Pinpoint the cell where the given text exists, returning its (X, Y) midpoint coordinate. 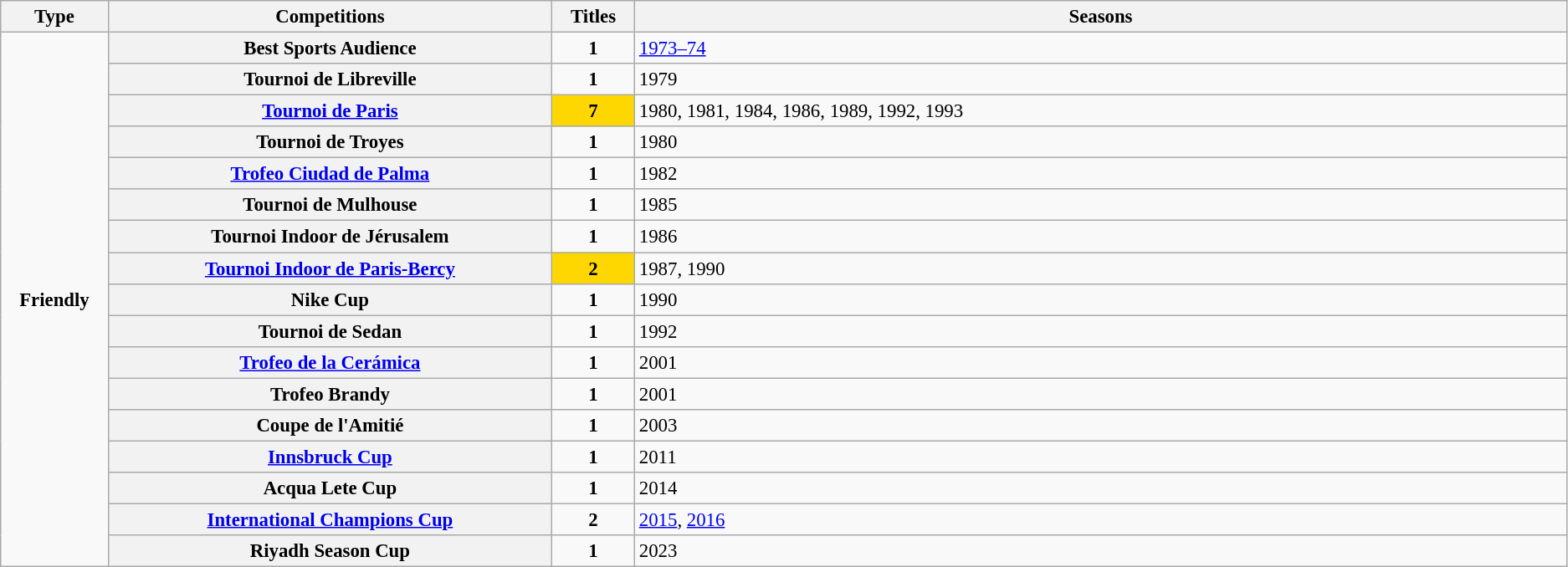
Nike Cup (330, 299)
Riyadh Season Cup (330, 551)
Tournoi de Mulhouse (330, 205)
1982 (1101, 174)
1987, 1990 (1101, 268)
2014 (1101, 488)
Trofeo de la Cerámica (330, 362)
1986 (1101, 237)
Friendly (54, 299)
Competitions (330, 17)
Acqua Lete Cup (330, 488)
1992 (1101, 331)
Tournoi de Libreville (330, 79)
Tournoi de Troyes (330, 142)
2015, 2016 (1101, 519)
Best Sports Audience (330, 49)
1979 (1101, 79)
Seasons (1101, 17)
Trofeo Brandy (330, 394)
1973–74 (1101, 49)
1990 (1101, 299)
1980, 1981, 1984, 1986, 1989, 1992, 1993 (1101, 111)
Trofeo Ciudad de Palma (330, 174)
7 (594, 111)
2011 (1101, 457)
Tournoi de Sedan (330, 331)
2023 (1101, 551)
Tournoi de Paris (330, 111)
International Champions Cup (330, 519)
2003 (1101, 426)
1980 (1101, 142)
Titles (594, 17)
Tournoi Indoor de Paris-Bercy (330, 268)
Type (54, 17)
Innsbruck Cup (330, 457)
Coupe de l'Amitié (330, 426)
Tournoi Indoor de Jérusalem (330, 237)
1985 (1101, 205)
